Determine the [X, Y] coordinate at the center of the cell enclosing the given text.  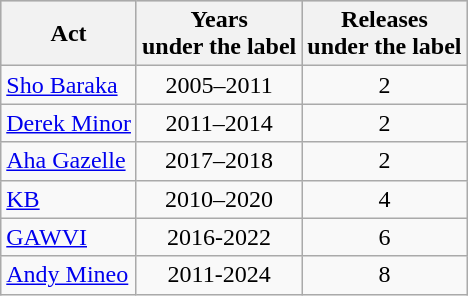
2016-2022 [218, 237]
Andy Mineo [69, 275]
KB [69, 199]
GAWVI [69, 237]
8 [384, 275]
Years under the label [218, 34]
4 [384, 199]
2017–2018 [218, 161]
Derek Minor [69, 123]
2011-2024 [218, 275]
Act [69, 34]
Releases under the label [384, 34]
Sho Baraka [69, 85]
2010–2020 [218, 199]
Aha Gazelle [69, 161]
2011–2014 [218, 123]
2005–2011 [218, 85]
6 [384, 237]
